Search for the cell housing the specified text and yield its (X, Y) center coordinate. 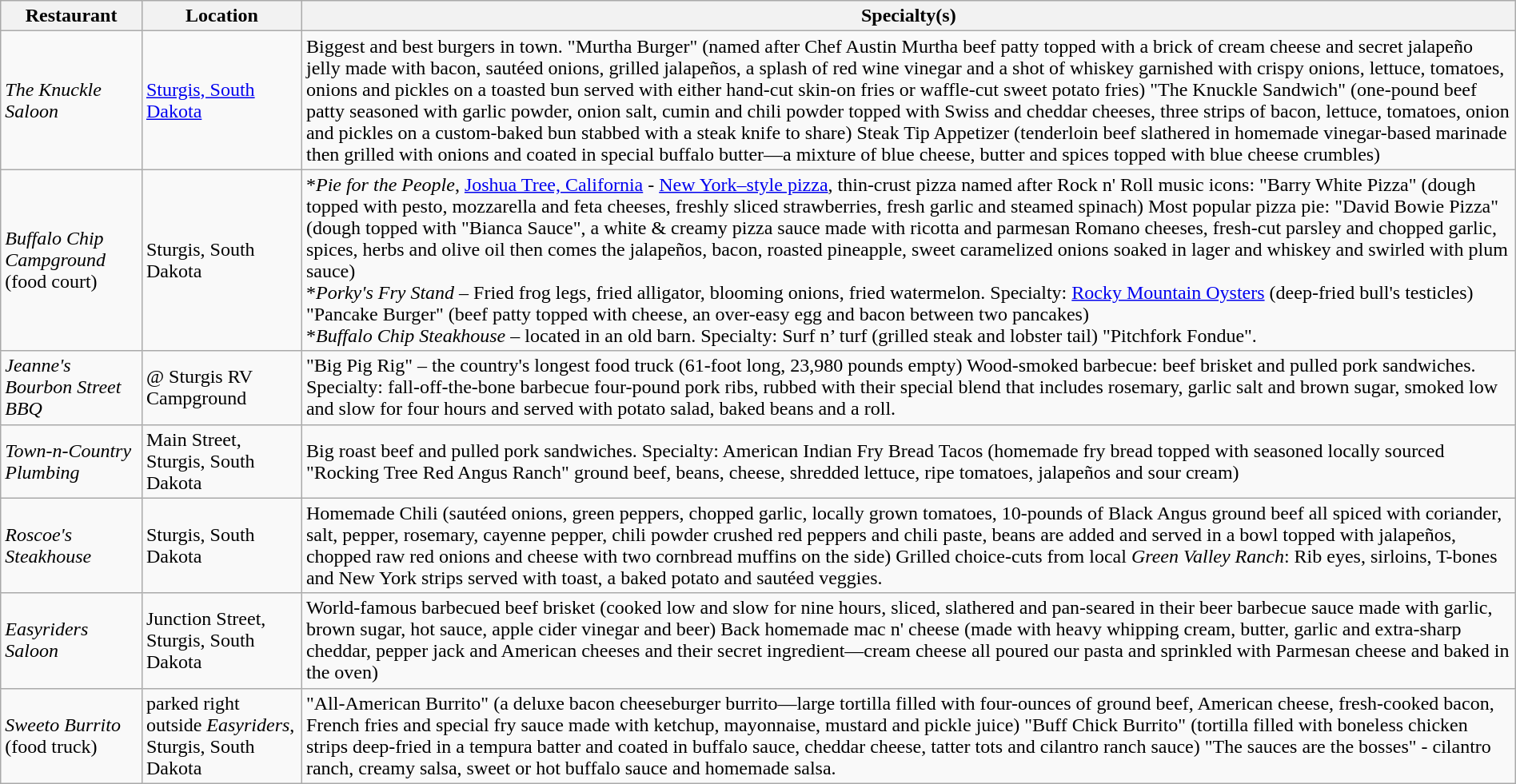
Buffalo Chip Campground (food court) (72, 261)
parked right outside Easyriders, Sturgis, South Dakota (221, 735)
Jeanne's Bourbon Street BBQ (72, 388)
Sweeto Burrito (food truck) (72, 735)
The Knuckle Saloon (72, 101)
Restaurant (72, 16)
Specialty(s) (908, 16)
@ Sturgis RV Campground (221, 388)
Main Street, Sturgis, South Dakota (221, 461)
Easyriders Saloon (72, 641)
Roscoe's Steakhouse (72, 545)
Town-n-Country Plumbing (72, 461)
Location (221, 16)
Junction Street, Sturgis, South Dakota (221, 641)
